For the text-containing cell, return its midpoint in (X, Y) coordinate format. 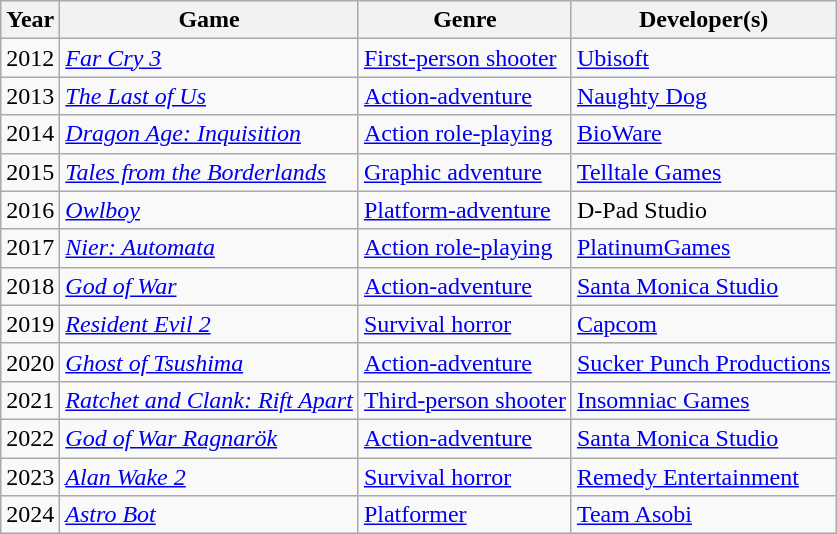
Owlboy (210, 210)
Platform-adventure (464, 210)
2012 (30, 58)
2013 (30, 96)
The Last of Us (210, 96)
Remedy Entertainment (703, 477)
Telltale Games (703, 172)
2019 (30, 324)
Dragon Age: Inquisition (210, 134)
Game (210, 20)
Resident Evil 2 (210, 324)
Ubisoft (703, 58)
Far Cry 3 (210, 58)
BioWare (703, 134)
God of War Ragnarök (210, 438)
God of War (210, 286)
Team Asobi (703, 515)
D-Pad Studio (703, 210)
2017 (30, 248)
Developer(s) (703, 20)
2020 (30, 362)
Year (30, 20)
2014 (30, 134)
Platformer (464, 515)
2021 (30, 400)
Ratchet and Clank: Rift Apart (210, 400)
Third-person shooter (464, 400)
Genre (464, 20)
2018 (30, 286)
2015 (30, 172)
Graphic adventure (464, 172)
Astro Bot (210, 515)
2016 (30, 210)
Sucker Punch Productions (703, 362)
2022 (30, 438)
Naughty Dog (703, 96)
Tales from the Borderlands (210, 172)
Capcom (703, 324)
PlatinumGames (703, 248)
First-person shooter (464, 58)
2024 (30, 515)
2023 (30, 477)
Nier: Automata (210, 248)
Insomniac Games (703, 400)
Ghost of Tsushima (210, 362)
Alan Wake 2 (210, 477)
